Scan for the cell matching the given text and deliver its (X, Y) coordinate at center. 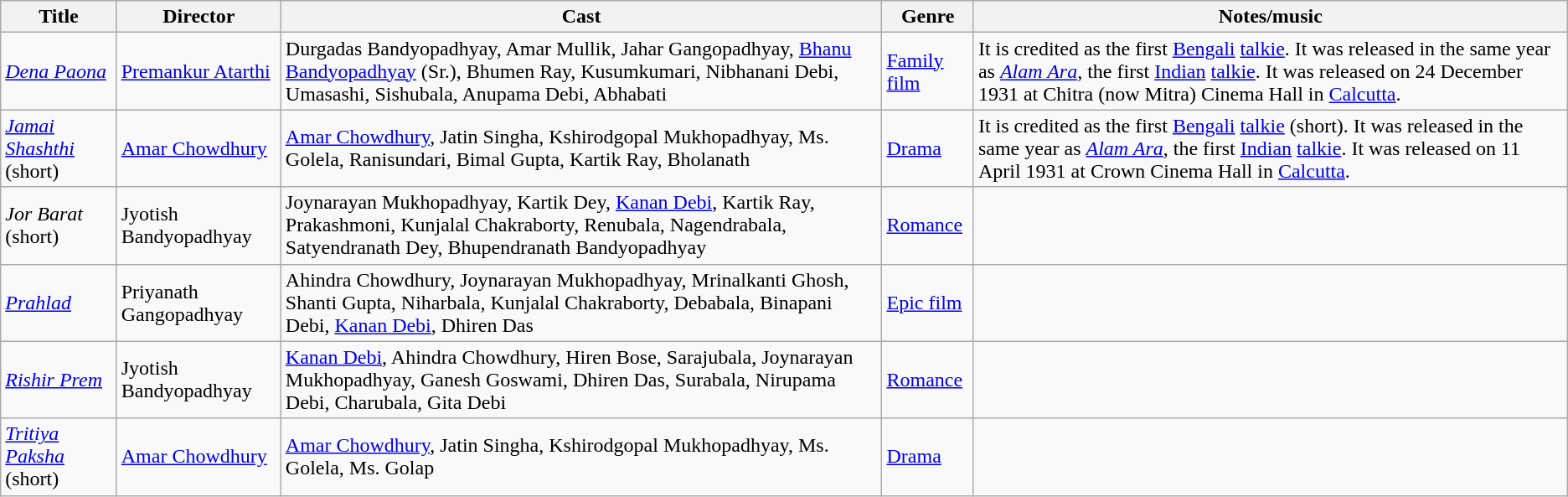
Genre (928, 17)
Jor Barat (short) (59, 225)
Jamai Shashthi (short) (59, 148)
Amar Chowdhury, Jatin Singha, Kshirodgopal Mukhopadhyay, Ms. Golela, Ranisundari, Bimal Gupta, Kartik Ray, Bholanath (581, 148)
Title (59, 17)
Dena Paona (59, 71)
Cast (581, 17)
Notes/music (1270, 17)
Rishir Prem (59, 380)
Amar Chowdhury, Jatin Singha, Kshirodgopal Mukhopadhyay, Ms. Golela, Ms. Golap (581, 457)
Family film (928, 71)
Priyanath Gangopadhyay (199, 303)
Prahlad (59, 303)
Epic film (928, 303)
Tritiya Paksha (short) (59, 457)
Premankur Atarthi (199, 71)
Director (199, 17)
